Identify which cell holds the provided text, then report its [x, y] central coordinate. 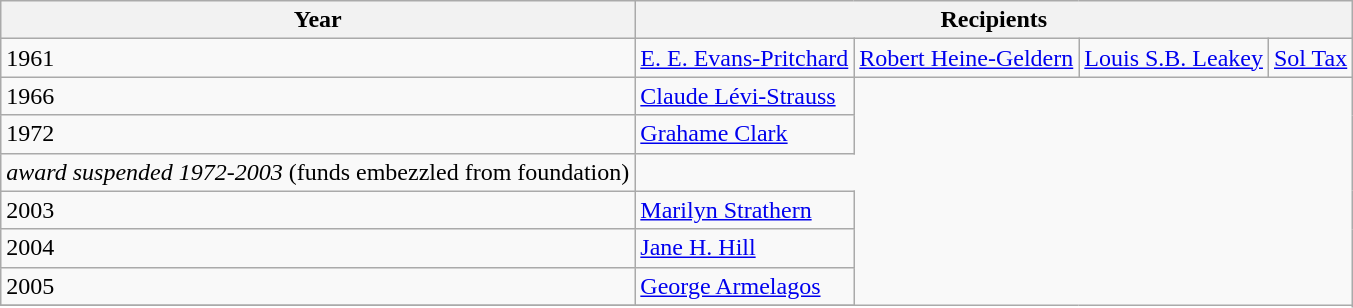
Grahame Clark [744, 134]
Claude Lévi-Strauss [744, 96]
George Armelagos [744, 286]
Marilyn Strathern [744, 210]
1972 [318, 134]
award suspended 1972-2003 (funds embezzled from foundation) [318, 172]
Year [318, 20]
Sol Tax [1310, 58]
E. E. Evans-Pritchard [744, 58]
1961 [318, 58]
2004 [318, 248]
Recipients [994, 20]
Robert Heine-Geldern [966, 58]
1966 [318, 96]
2003 [318, 210]
Louis S.B. Leakey [1174, 58]
Jane H. Hill [744, 248]
2005 [318, 286]
